Detect which cell encompasses the target text, then output its (X, Y) center coordinate. 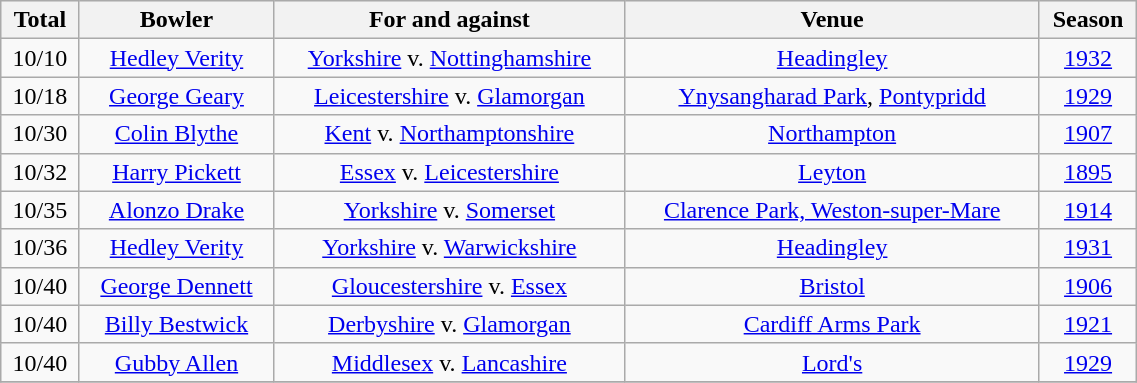
Derbyshire v. Glamorgan (450, 324)
1914 (1088, 210)
10/32 (40, 172)
George Geary (176, 96)
Northampton (832, 134)
Ynysangharad Park, Pontypridd (832, 96)
1895 (1088, 172)
Leicestershire v. Glamorgan (450, 96)
Yorkshire v. Warwickshire (450, 248)
Billy Bestwick (176, 324)
Bowler (176, 20)
Colin Blythe (176, 134)
1932 (1088, 58)
Gloucestershire v. Essex (450, 286)
Middlesex v. Lancashire (450, 362)
Total (40, 20)
Kent v. Northamptonshire (450, 134)
10/35 (40, 210)
Essex v. Leicestershire (450, 172)
Alonzo Drake (176, 210)
10/30 (40, 134)
Cardiff Arms Park (832, 324)
Lord's (832, 362)
Gubby Allen (176, 362)
1907 (1088, 134)
10/10 (40, 58)
Clarence Park, Weston-super-Mare (832, 210)
10/36 (40, 248)
1921 (1088, 324)
1906 (1088, 286)
For and against (450, 20)
1931 (1088, 248)
10/18 (40, 96)
Bristol (832, 286)
George Dennett (176, 286)
Season (1088, 20)
Leyton (832, 172)
Yorkshire v. Nottinghamshire (450, 58)
Harry Pickett (176, 172)
Venue (832, 20)
Yorkshire v. Somerset (450, 210)
